From the cell containing the given text, extract its center point as [X, Y] coordinate. 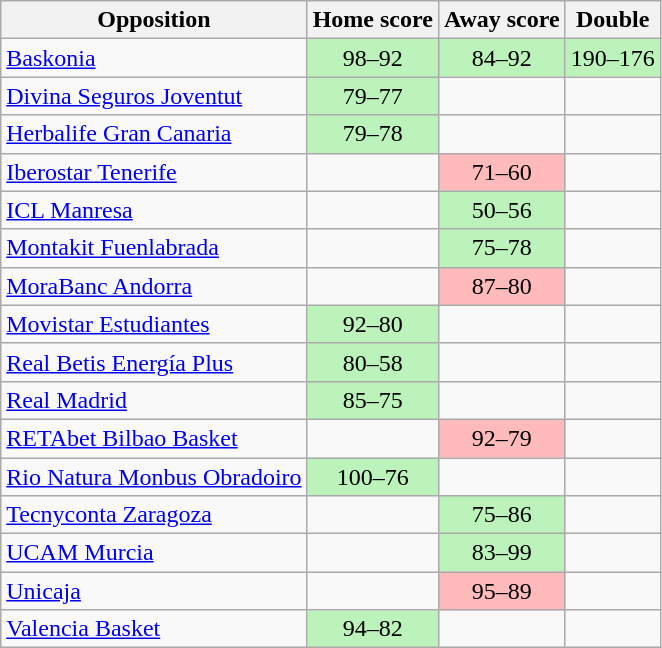
Real Madrid [154, 400]
Iberostar Tenerife [154, 172]
92–79 [502, 438]
UCAM Murcia [154, 553]
Herbalife Gran Canaria [154, 134]
Unicaja [154, 591]
98–92 [372, 58]
Divina Seguros Joventut [154, 96]
Montakit Fuenlabrada [154, 248]
50–56 [502, 210]
RETAbet Bilbao Basket [154, 438]
75–78 [502, 248]
79–78 [372, 134]
190–176 [612, 58]
83–99 [502, 553]
Baskonia [154, 58]
75–86 [502, 515]
80–58 [372, 362]
ICL Manresa [154, 210]
Rio Natura Monbus Obradoiro [154, 477]
84–92 [502, 58]
Tecnyconta Zaragoza [154, 515]
94–82 [372, 629]
Movistar Estudiantes [154, 324]
Real Betis Energía Plus [154, 362]
Home score [372, 20]
92–80 [372, 324]
79–77 [372, 96]
Valencia Basket [154, 629]
95–89 [502, 591]
71–60 [502, 172]
85–75 [372, 400]
Double [612, 20]
Opposition [154, 20]
87–80 [502, 286]
MoraBanc Andorra [154, 286]
Away score [502, 20]
100–76 [372, 477]
